Identify which cell holds the provided text, then report its [x, y] central coordinate. 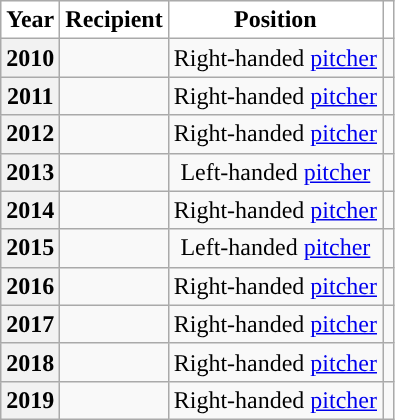
2010 [30, 58]
2012 [30, 134]
Year [30, 20]
2013 [30, 172]
2015 [30, 248]
2017 [30, 324]
2018 [30, 362]
2019 [30, 400]
2014 [30, 210]
2016 [30, 286]
Position [275, 20]
2011 [30, 96]
Recipient [114, 20]
